Pinpoint the cell where the given text exists, returning its [x, y] midpoint coordinate. 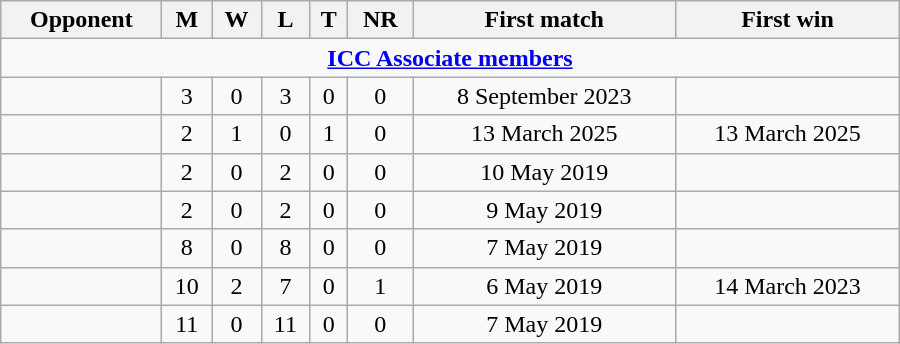
L [285, 20]
First win [788, 20]
8 September 2023 [544, 96]
ICC Associate members [450, 58]
9 May 2019 [544, 210]
6 May 2019 [544, 286]
First match [544, 20]
7 [285, 286]
NR [380, 20]
M [187, 20]
14 March 2023 [788, 286]
T [329, 20]
10 May 2019 [544, 172]
W [237, 20]
Opponent [82, 20]
10 [187, 286]
